Output the [X, Y] coordinate of the center of the cell containing the given text.  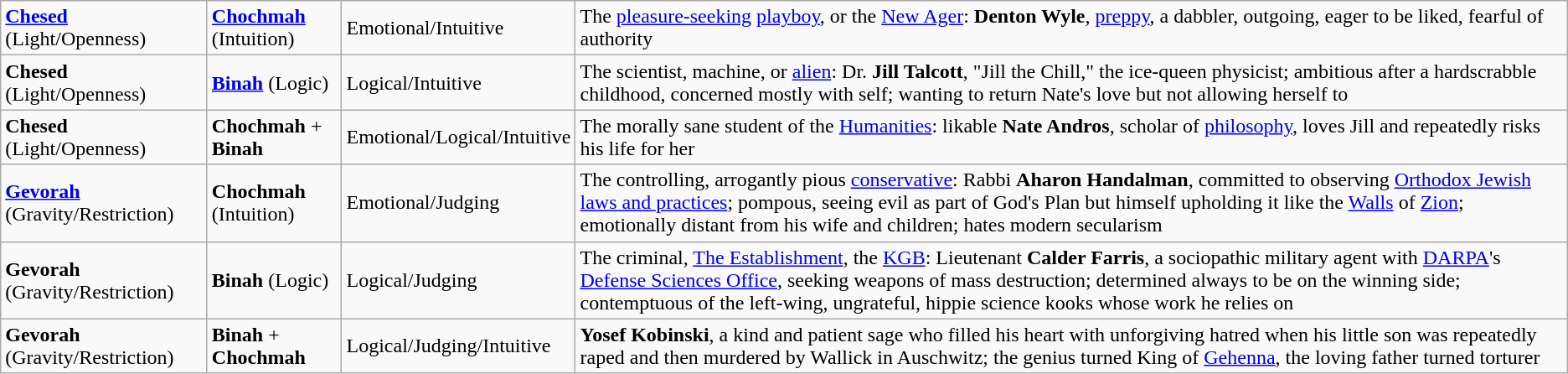
Logical/Judging/Intuitive [459, 345]
Emotional/Judging [459, 203]
Chochmah + Binah [275, 138]
The pleasure-seeking playboy, or the New Ager: Denton Wyle, preppy, a dabbler, outgoing, eager to be liked, fearful of authority [1071, 29]
Emotional/Intuitive [459, 29]
Logical/Judging [459, 280]
The morally sane student of the Humanities: likable Nate Andros, scholar of philosophy, loves Jill and repeatedly risks his life for her [1071, 138]
Binah + Chochmah [275, 345]
Logical/Intuitive [459, 82]
Emotional/Logical/Intuitive [459, 138]
